Extract the [X, Y] coordinate from the center of the cell holding the provided text.  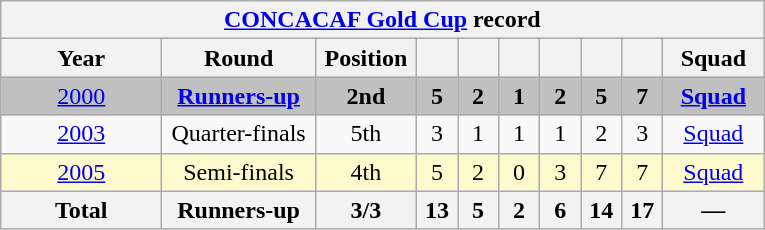
6 [560, 210]
14 [602, 210]
2003 [82, 134]
Total [82, 210]
CONCACAF Gold Cup record [382, 20]
17 [642, 210]
Position [366, 58]
13 [436, 210]
Round [239, 58]
Quarter-finals [239, 134]
4th [366, 172]
2005 [82, 172]
0 [520, 172]
3/3 [366, 210]
Year [82, 58]
2nd [366, 96]
2000 [82, 96]
— [714, 210]
Semi-finals [239, 172]
5th [366, 134]
